Scan for the cell matching the given text and deliver its (X, Y) coordinate at center. 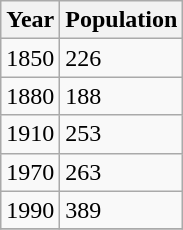
1970 (30, 172)
1880 (30, 96)
Year (30, 20)
226 (122, 58)
188 (122, 96)
1850 (30, 58)
Population (122, 20)
389 (122, 210)
1910 (30, 134)
1990 (30, 210)
263 (122, 172)
253 (122, 134)
